From the cell containing the given text, extract its center point as [X, Y] coordinate. 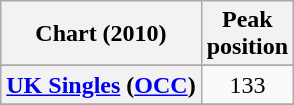
133 [247, 85]
Peakposition [247, 34]
Chart (2010) [101, 34]
UK Singles (OCC) [101, 85]
